Determine the (x, y) coordinate at the center of the cell enclosing the given text.  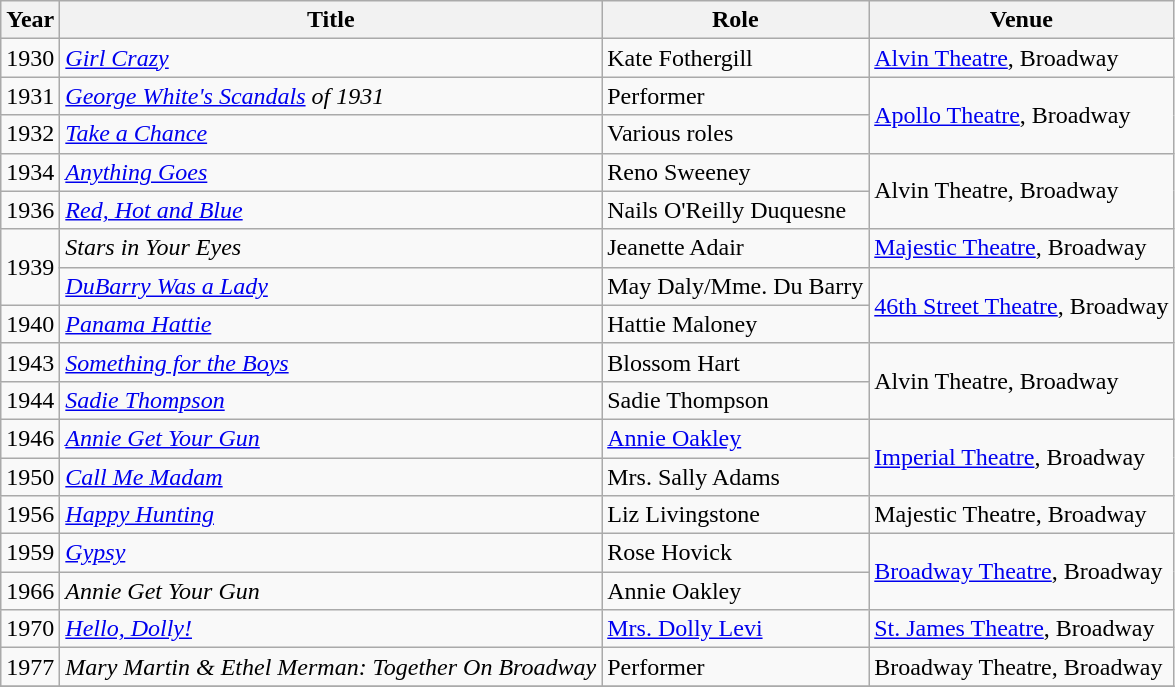
Hattie Maloney (736, 324)
Mrs. Dolly Levi (736, 629)
George White's Scandals of 1931 (331, 96)
1930 (30, 58)
Nails O'Reilly Duquesne (736, 210)
Happy Hunting (331, 515)
1932 (30, 134)
Kate Fothergill (736, 58)
Apollo Theatre, Broadway (1022, 115)
Something for the Boys (331, 362)
Anything Goes (331, 172)
St. James Theatre, Broadway (1022, 629)
1944 (30, 400)
1956 (30, 515)
1934 (30, 172)
Panama Hattie (331, 324)
1950 (30, 477)
46th Street Theatre, Broadway (1022, 305)
May Daly/Mme. Du Barry (736, 286)
Liz Livingstone (736, 515)
1966 (30, 591)
Jeanette Adair (736, 248)
1943 (30, 362)
Various roles (736, 134)
1940 (30, 324)
Venue (1022, 20)
Year (30, 20)
1977 (30, 667)
1959 (30, 553)
1946 (30, 438)
1931 (30, 96)
1939 (30, 267)
1936 (30, 210)
Call Me Madam (331, 477)
Blossom Hart (736, 362)
Mary Martin & Ethel Merman: Together On Broadway (331, 667)
1970 (30, 629)
Title (331, 20)
DuBarry Was a Lady (331, 286)
Role (736, 20)
Gypsy (331, 553)
Stars in Your Eyes (331, 248)
Reno Sweeney (736, 172)
Hello, Dolly! (331, 629)
Mrs. Sally Adams (736, 477)
Rose Hovick (736, 553)
Girl Crazy (331, 58)
Take a Chance (331, 134)
Red, Hot and Blue (331, 210)
Imperial Theatre, Broadway (1022, 457)
